Find where the given text appears and provide that cell's center as (X, Y) coordinate. 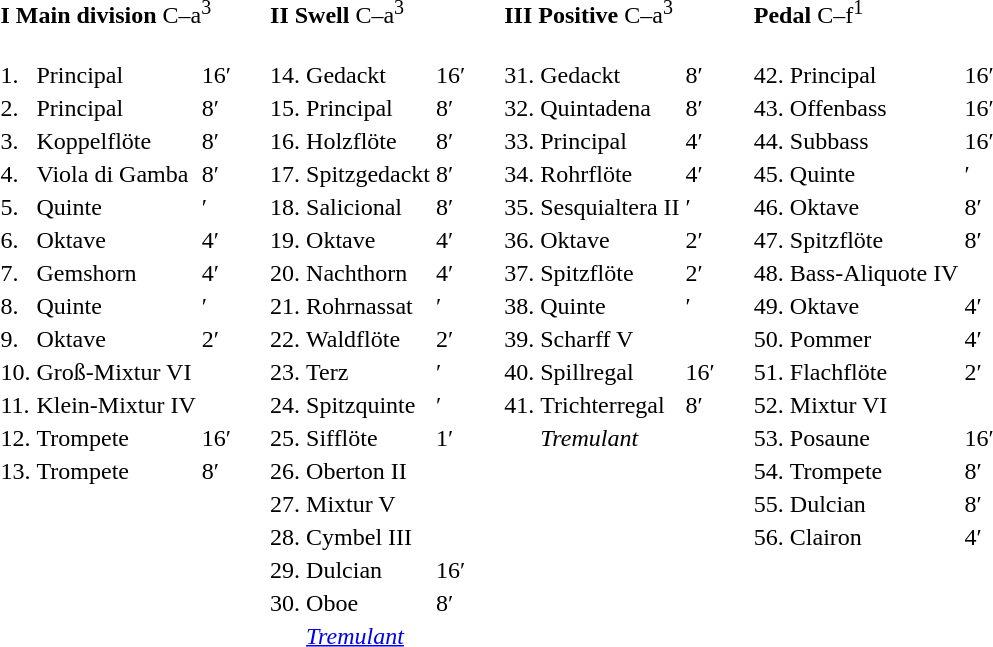
Scharff V (610, 339)
16. (286, 141)
50. (768, 339)
51. (768, 372)
Rohrflöte (610, 174)
25. (286, 438)
Spitzgedackt (368, 174)
36. (520, 240)
1′ (451, 438)
Spitzquinte (368, 405)
Sifflöte (368, 438)
22. (286, 339)
Oboe (368, 603)
Salicional (368, 207)
39. (520, 339)
Nachthorn (368, 273)
48. (768, 273)
Flachflöte (874, 372)
38. (520, 306)
Oberton II (368, 471)
24. (286, 405)
37. (520, 273)
46. (768, 207)
19. (286, 240)
43. (768, 108)
Tremulant (610, 438)
41. (520, 405)
35. (520, 207)
49. (768, 306)
31. (520, 75)
Pommer (874, 339)
30. (286, 603)
Groß-Mixtur VI (116, 372)
18. (286, 207)
Klein-Mixtur IV (116, 405)
Cymbel III (368, 537)
40. (520, 372)
Koppelflöte (116, 141)
Waldflöte (368, 339)
32. (520, 108)
Mixtur VI (874, 405)
Trichterregal (610, 405)
Offenbass (874, 108)
27. (286, 504)
Bass-Aliquote IV (874, 273)
45. (768, 174)
34. (520, 174)
21. (286, 306)
56. (768, 537)
Spillregal (610, 372)
33. (520, 141)
Viola di Gamba (116, 174)
Rohrnassat (368, 306)
29. (286, 570)
20. (286, 273)
28. (286, 537)
Gemshorn (116, 273)
Quintadena (610, 108)
26. (286, 471)
Holzflöte (368, 141)
52. (768, 405)
Sesquialtera II (610, 207)
47. (768, 240)
Posaune (874, 438)
Subbass (874, 141)
14. (286, 75)
Mixtur V (368, 504)
54. (768, 471)
42. (768, 75)
53. (768, 438)
17. (286, 174)
Clairon (874, 537)
23. (286, 372)
44. (768, 141)
Terz (368, 372)
15. (286, 108)
55. (768, 504)
